Output the [x, y] coordinate of the center of the cell containing the given text.  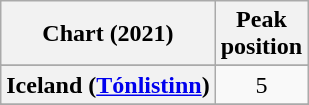
Iceland (Tónlistinn) [108, 85]
Chart (2021) [108, 34]
Peakposition [261, 34]
5 [261, 85]
